Determine the (x, y) coordinate at the center of the cell enclosing the given text.  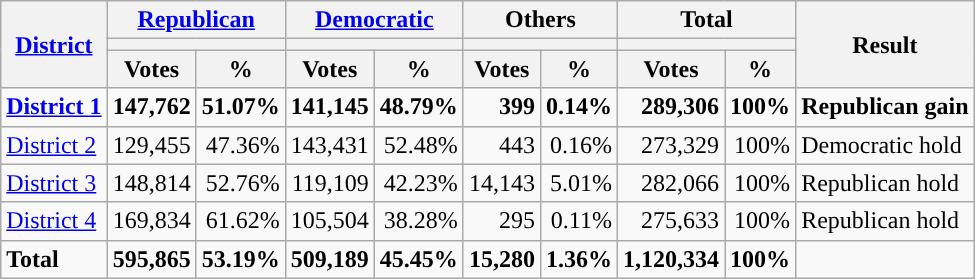
275,633 (670, 221)
0.11% (578, 221)
273,329 (670, 145)
595,865 (152, 259)
15,280 (502, 259)
0.16% (578, 145)
District 4 (54, 221)
399 (502, 107)
141,145 (330, 107)
169,834 (152, 221)
148,814 (152, 183)
38.28% (418, 221)
1,120,334 (670, 259)
509,189 (330, 259)
Democratic (374, 20)
District 3 (54, 183)
47.36% (240, 145)
District 1 (54, 107)
52.76% (240, 183)
129,455 (152, 145)
14,143 (502, 183)
147,762 (152, 107)
5.01% (578, 183)
Republican gain (885, 107)
District 2 (54, 145)
282,066 (670, 183)
105,504 (330, 221)
53.19% (240, 259)
Others (540, 20)
Democratic hold (885, 145)
Result (885, 44)
119,109 (330, 183)
1.36% (578, 259)
0.14% (578, 107)
45.45% (418, 259)
Republican (196, 20)
143,431 (330, 145)
48.79% (418, 107)
295 (502, 221)
51.07% (240, 107)
61.62% (240, 221)
42.23% (418, 183)
District (54, 44)
52.48% (418, 145)
443 (502, 145)
289,306 (670, 107)
